Find where the given text appears and provide that cell's center as [X, Y] coordinate. 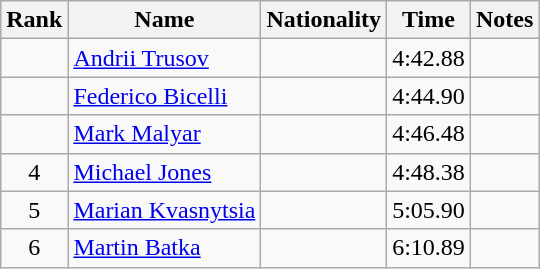
5:05.90 [429, 210]
Federico Bicelli [164, 96]
Nationality [324, 20]
Rank [34, 20]
Name [164, 20]
4:42.88 [429, 58]
Martin Batka [164, 248]
6:10.89 [429, 248]
6 [34, 248]
5 [34, 210]
Michael Jones [164, 172]
Mark Malyar [164, 134]
Time [429, 20]
Notes [504, 20]
Andrii Trusov [164, 58]
Marian Kvasnytsia [164, 210]
4:48.38 [429, 172]
4 [34, 172]
4:44.90 [429, 96]
4:46.48 [429, 134]
